From the cell containing the given text, extract its center point as [x, y] coordinate. 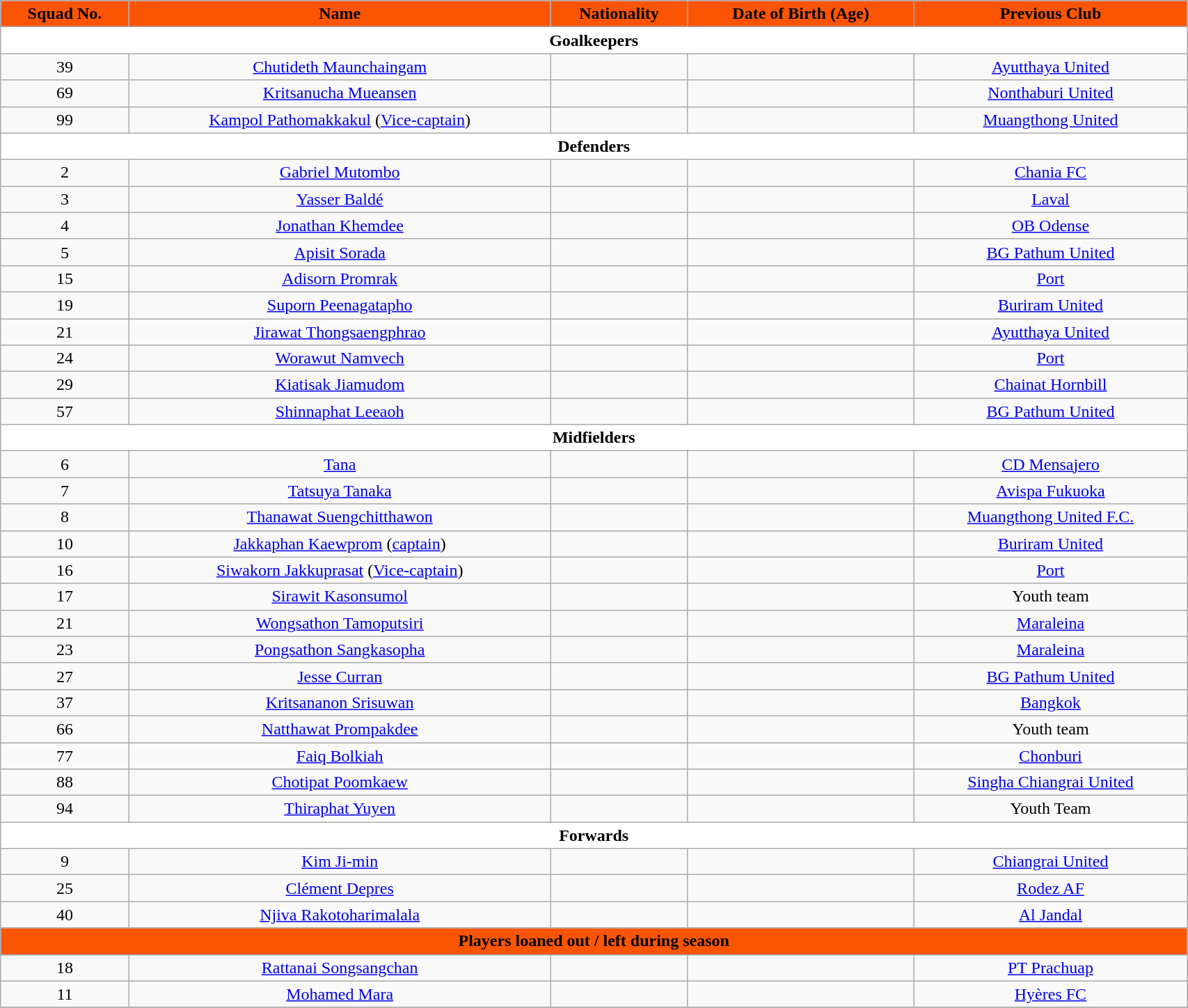
Sirawit Kasonsumol [340, 597]
11 [65, 994]
Nonthaburi United [1050, 93]
PT Prachuap [1050, 968]
Rattanai Songsangchan [340, 968]
88 [65, 782]
Wongsathon Tamoputsiri [340, 623]
Laval [1050, 199]
6 [65, 464]
Hyères FC [1050, 994]
Thanawat Suengchitthawon [340, 517]
Clément Depres [340, 888]
CD Mensajero [1050, 464]
7 [65, 491]
Mohamed Mara [340, 994]
10 [65, 544]
Players loaned out / left during season [594, 941]
Gabriel Mutombo [340, 173]
Kiatisak Jiamudom [340, 385]
Shinnaphat Leeaoh [340, 411]
Kritsananon Srisuwan [340, 702]
69 [65, 93]
Natthawat Prompakdee [340, 729]
99 [65, 120]
Apisit Sorada [340, 252]
3 [65, 199]
Jesse Curran [340, 676]
9 [65, 862]
77 [65, 755]
39 [65, 67]
Jonathan Khemdee [340, 226]
Name [340, 14]
Tana [340, 464]
Faiq Bolkiah [340, 755]
Forwards [594, 835]
Thiraphat Yuyen [340, 809]
4 [65, 226]
Kim Ji-min [340, 862]
16 [65, 570]
Chotipat Poomkaew [340, 782]
Chonburi [1050, 755]
Suporn Peenagatapho [340, 305]
37 [65, 702]
Midfielders [594, 438]
Siwakorn Jakkuprasat (Vice-captain) [340, 570]
Al Jandal [1050, 915]
29 [65, 385]
Date of Birth (Age) [800, 14]
Adisorn Promrak [340, 278]
23 [65, 649]
Muangthong United [1050, 120]
Squad No. [65, 14]
2 [65, 173]
66 [65, 729]
Njiva Rakotoharimalala [340, 915]
Tatsuya Tanaka [340, 491]
Rodez AF [1050, 888]
Chania FC [1050, 173]
17 [65, 597]
27 [65, 676]
Nationality [619, 14]
94 [65, 809]
Goalkeepers [594, 40]
Chiangrai United [1050, 862]
57 [65, 411]
15 [65, 278]
5 [65, 252]
Defenders [594, 146]
Pongsathon Sangkasopha [340, 649]
Worawut Namvech [340, 359]
24 [65, 359]
Yasser Baldé [340, 199]
Jirawat Thongsaengphrao [340, 332]
Previous Club [1050, 14]
Kampol Pathomakkakul (Vice-captain) [340, 120]
Youth Team [1050, 809]
Avispa Fukuoka [1050, 491]
Chainat Hornbill [1050, 385]
OB Odense [1050, 226]
19 [65, 305]
Jakkaphan Kaewprom (captain) [340, 544]
25 [65, 888]
Bangkok [1050, 702]
Muangthong United F.C. [1050, 517]
18 [65, 968]
Kritsanucha Mueansen [340, 93]
8 [65, 517]
Singha Chiangrai United [1050, 782]
Chutideth Maunchaingam [340, 67]
40 [65, 915]
